Identify which cell holds the provided text, then report its [x, y] central coordinate. 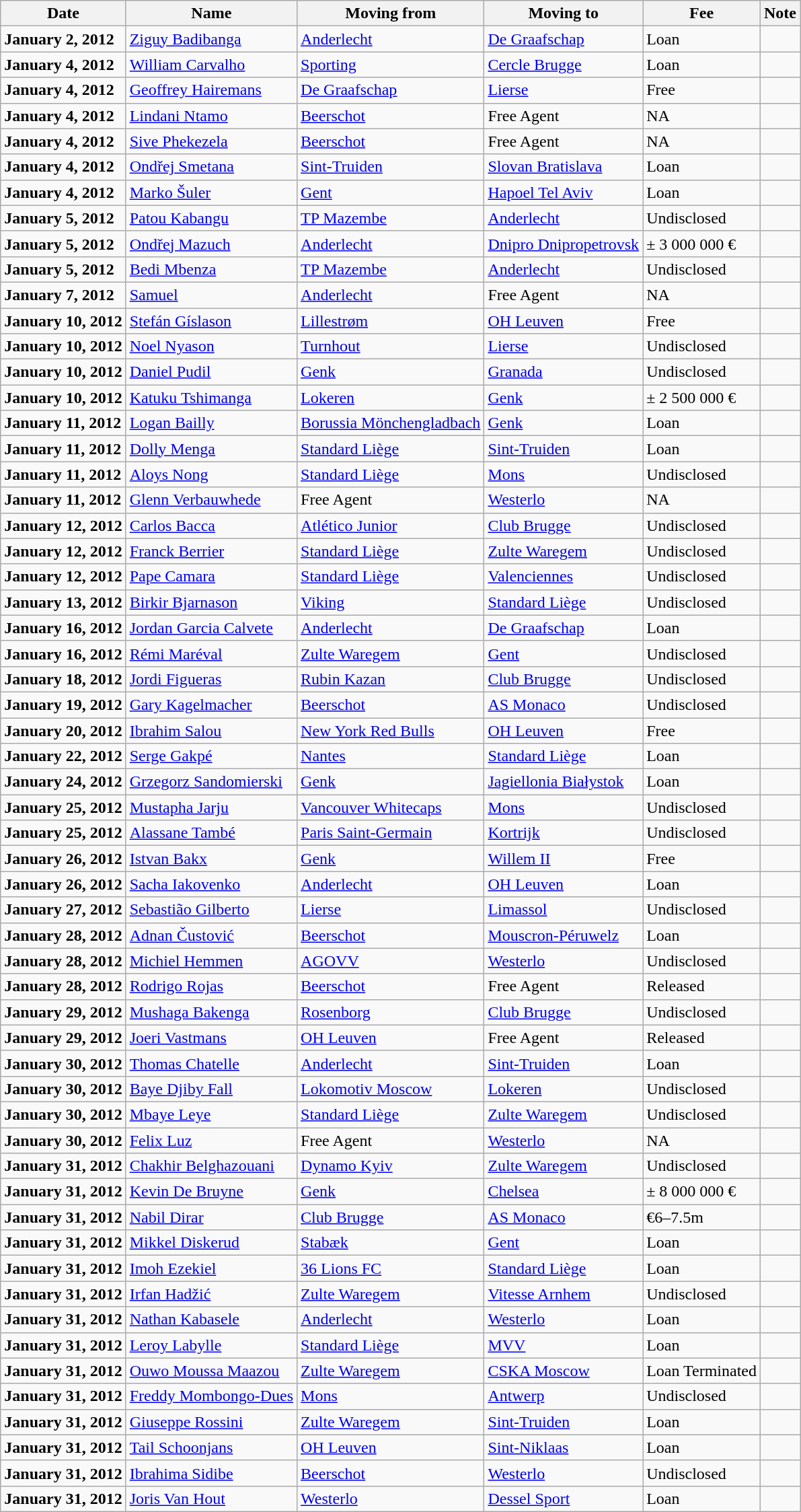
Sporting [391, 65]
Ondřej Mazuch [211, 244]
Grzegorz Sandomierski [211, 782]
Noel Nyason [211, 347]
Adnan Čustović [211, 935]
Glenn Verbauwhede [211, 500]
Birkir Bjarnason [211, 602]
Alassane També [211, 833]
Aloys Nong [211, 474]
Valenciennes [564, 577]
Vitesse Arnhem [564, 1294]
Mouscron-Péruwelz [564, 935]
Pape Camara [211, 577]
Ziguy Badibanga [211, 39]
Sive Phekezela [211, 141]
Slovan Bratislava [564, 167]
Chelsea [564, 1192]
Name [211, 13]
Logan Bailly [211, 423]
Mustapha Jarju [211, 807]
January 13, 2012 [63, 602]
Viking [391, 602]
± 8 000 000 € [702, 1192]
Franck Berrier [211, 551]
MVV [564, 1345]
Atlético Junior [391, 526]
Tail Schoonjans [211, 1447]
Moving to [564, 13]
Turnhout [391, 347]
Cercle Brugge [564, 65]
Patou Kabangu [211, 218]
Gary Kagelmacher [211, 705]
Imoh Ezekiel [211, 1268]
Irfan Hadžić [211, 1294]
Lokomotiv Moscow [391, 1089]
Borussia Mönchengladbach [391, 423]
Stabæk [391, 1243]
Thomas Chatelle [211, 1063]
Joris Van Hout [211, 1499]
Michiel Hemmen [211, 961]
January 18, 2012 [63, 679]
Lindani Ntamo [211, 116]
January 22, 2012 [63, 756]
Mikkel Diskerud [211, 1243]
Dnipro Dnipropetrovsk [564, 244]
Nantes [391, 756]
Ibrahima Sidibe [211, 1473]
Jagiellonia Białystok [564, 782]
Ibrahim Salou [211, 730]
Jordan Garcia Calvete [211, 628]
Hapoel Tel Aviv [564, 192]
Dolly Menga [211, 449]
Marko Šuler [211, 192]
Date [63, 13]
AGOVV [391, 961]
Ondřej Smetana [211, 167]
New York Red Bulls [391, 730]
Katuku Tshimanga [211, 398]
CSKA Moscow [564, 1371]
Fee [702, 13]
Carlos Bacca [211, 526]
Jordi Figueras [211, 679]
Joeri Vastmans [211, 1038]
Chakhir Belghazouani [211, 1166]
Loan Terminated [702, 1371]
Antwerp [564, 1396]
January 7, 2012 [63, 295]
January 2, 2012 [63, 39]
Samuel [211, 295]
Rodrigo Rojas [211, 986]
January 20, 2012 [63, 730]
Stefán Gíslason [211, 321]
Istvan Bakx [211, 859]
Rosenborg [391, 1012]
Sacha Iakovenko [211, 884]
Willem II [564, 859]
Mushaga Bakenga [211, 1012]
36 Lions FC [391, 1268]
Limassol [564, 910]
Dynamo Kyiv [391, 1166]
Bedi Mbenza [211, 269]
Leroy Labylle [211, 1345]
Serge Gakpé [211, 756]
Note [780, 13]
Baye Djiby Fall [211, 1089]
€6–7.5m [702, 1217]
Lillestrøm [391, 321]
Sint-Niklaas [564, 1447]
Nabil Dirar [211, 1217]
William Carvalho [211, 65]
Dessel Sport [564, 1499]
Daniel Pudil [211, 372]
January 27, 2012 [63, 910]
Sebastião Gilberto [211, 910]
Giuseppe Rossini [211, 1422]
Nathan Kabasele [211, 1320]
Mbaye Leye [211, 1114]
Rubin Kazan [391, 679]
Geoffrey Hairemans [211, 90]
Paris Saint-Germain [391, 833]
Rémi Maréval [211, 653]
Kevin De Bruyne [211, 1192]
± 2 500 000 € [702, 398]
± 3 000 000 € [702, 244]
Kortrijk [564, 833]
Moving from [391, 13]
Freddy Mombongo-Dues [211, 1396]
Ouwo Moussa Maazou [211, 1371]
January 24, 2012 [63, 782]
Vancouver Whitecaps [391, 807]
Felix Luz [211, 1141]
Granada [564, 372]
January 19, 2012 [63, 705]
